Scan for the cell matching the given text and deliver its (x, y) coordinate at center. 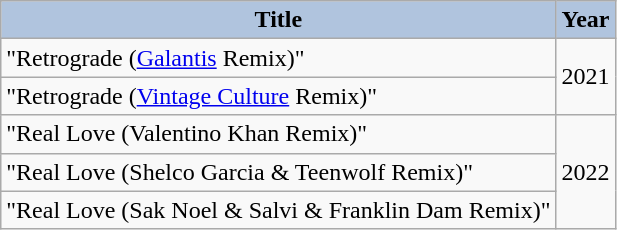
2022 (586, 172)
2021 (586, 77)
"Real Love (Valentino Khan Remix)" (278, 134)
"Retrograde (Galantis Remix)" (278, 58)
Year (586, 20)
Title (278, 20)
"Real Love (Sak Noel & Salvi & Franklin Dam Remix)" (278, 210)
"Real Love (Shelco Garcia & Teenwolf Remix)" (278, 172)
"Retrograde (Vintage Culture Remix)" (278, 96)
